Extract the [x, y] coordinate from the center of the cell holding the provided text.  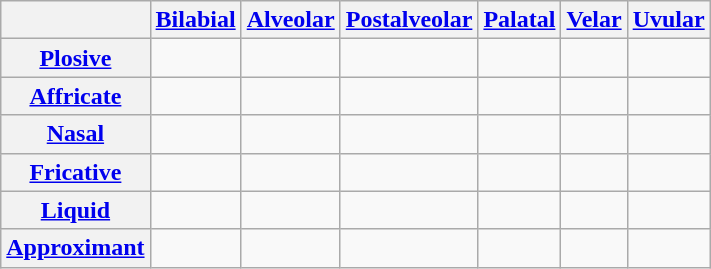
Bilabial [196, 20]
Fricative [76, 172]
Plosive [76, 58]
Liquid [76, 210]
Alveolar [290, 20]
Postalveolar [409, 20]
Velar [594, 20]
Nasal [76, 134]
Affricate [76, 96]
Uvular [668, 20]
Approximant [76, 248]
Palatal [520, 20]
